Return the [X, Y] coordinate for the center point of the cell that contains the specified text.  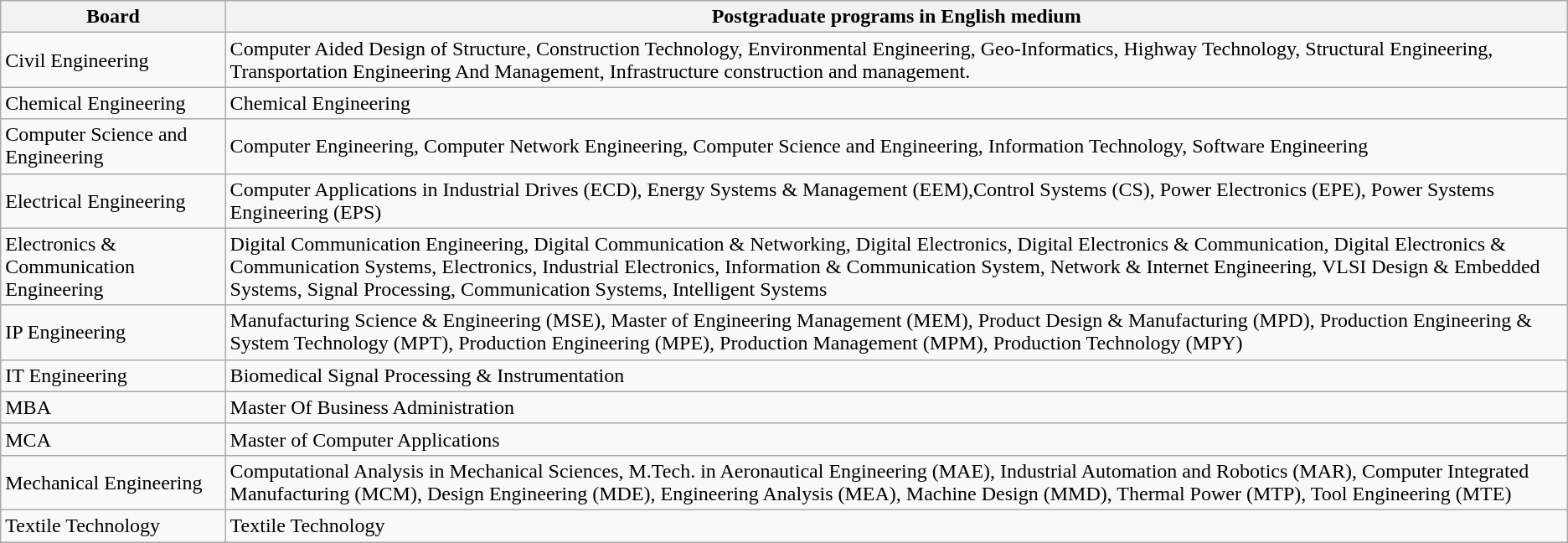
Master of Computer Applications [896, 439]
Board [113, 17]
IP Engineering [113, 332]
Computer Engineering, Computer Network Engineering, Computer Science and Engineering, Information Technology, Software Engineering [896, 146]
Mechanical Engineering [113, 483]
MBA [113, 407]
IT Engineering [113, 375]
Computer Science and Engineering [113, 146]
Postgraduate programs in English medium [896, 17]
Master Of Business Administration [896, 407]
Electrical Engineering [113, 201]
Biomedical Signal Processing & Instrumentation [896, 375]
Civil Engineering [113, 60]
MCA [113, 439]
Electronics & Communication Engineering [113, 266]
